Search for the cell housing the specified text and yield its [X, Y] center coordinate. 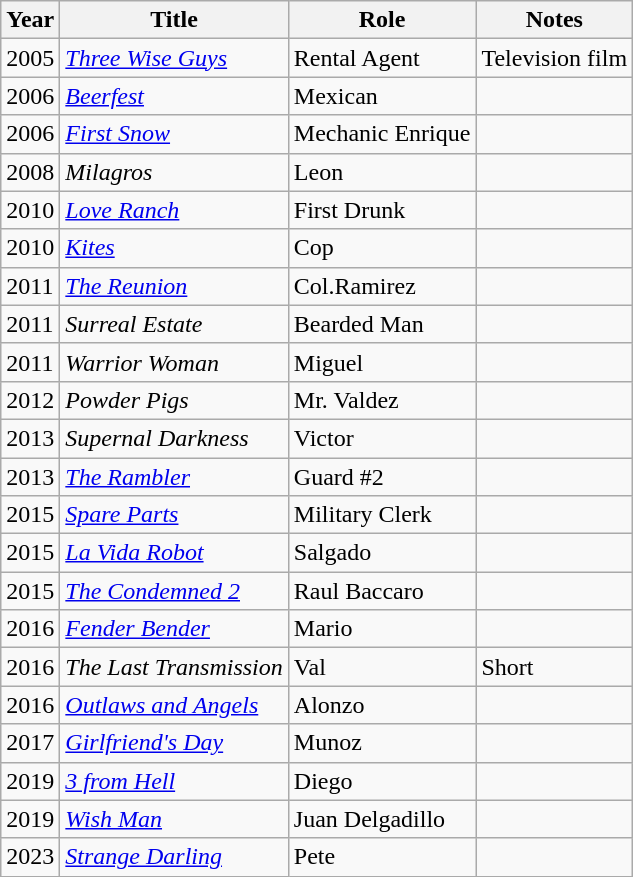
Miguel [382, 362]
The Last Transmission [174, 667]
Mechanic Enrique [382, 134]
Juan Delgadillo [382, 819]
Surreal Estate [174, 324]
Girlfriend's Day [174, 743]
Raul Baccaro [382, 591]
Col.Ramirez [382, 286]
Alonzo [382, 705]
Notes [554, 20]
Supernal Darkness [174, 438]
Outlaws and Angels [174, 705]
Rental Agent [382, 58]
Strange Darling [174, 857]
Bearded Man [382, 324]
Spare Parts [174, 515]
Salgado [382, 553]
Fender Bender [174, 629]
Milagros [174, 172]
Munoz [382, 743]
Victor [382, 438]
Powder Pigs [174, 400]
Mario [382, 629]
Pete [382, 857]
Diego [382, 781]
Title [174, 20]
Guard #2 [382, 477]
2012 [30, 400]
The Reunion [174, 286]
La Vida Robot [174, 553]
Mexican [382, 96]
Role [382, 20]
Television film [554, 58]
2017 [30, 743]
2023 [30, 857]
The Rambler [174, 477]
Three Wise Guys [174, 58]
Beerfest [174, 96]
First Drunk [382, 210]
Cop [382, 248]
2008 [30, 172]
Love Ranch [174, 210]
Val [382, 667]
Military Clerk [382, 515]
The Condemned 2 [174, 591]
Mr. Valdez [382, 400]
Year [30, 20]
First Snow [174, 134]
Kites [174, 248]
Leon [382, 172]
2005 [30, 58]
Warrior Woman [174, 362]
3 from Hell [174, 781]
Wish Man [174, 819]
Short [554, 667]
